Return (x, y) of the center of cell containing provided text 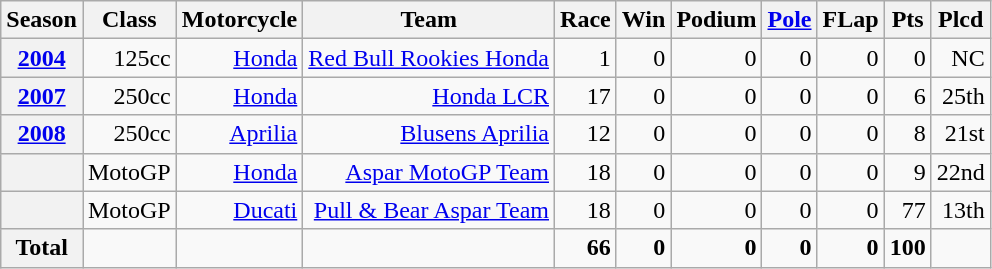
2008 (42, 134)
Aprilia (240, 134)
13th (960, 210)
77 (908, 210)
9 (908, 172)
12 (586, 134)
66 (586, 248)
Plcd (960, 20)
Season (42, 20)
Honda LCR (429, 96)
Pts (908, 20)
Motorcycle (240, 20)
8 (908, 134)
FLap (850, 20)
Red Bull Rookies Honda (429, 58)
NC (960, 58)
Ducati (240, 210)
6 (908, 96)
Win (644, 20)
Class (129, 20)
Pole (790, 20)
Blusens Aprilia (429, 134)
Total (42, 248)
1 (586, 58)
125cc (129, 58)
2004 (42, 58)
Team (429, 20)
2007 (42, 96)
100 (908, 248)
Pull & Bear Aspar Team (429, 210)
Aspar MotoGP Team (429, 172)
25th (960, 96)
22nd (960, 172)
21st (960, 134)
Podium (716, 20)
Race (586, 20)
17 (586, 96)
